For the text-containing cell, return its midpoint in [x, y] coordinate format. 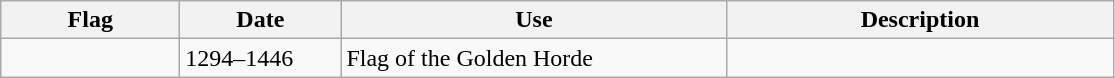
Description [920, 20]
Use [534, 20]
Flag of the Golden Horde [534, 58]
Flag [90, 20]
Date [260, 20]
1294–1446 [260, 58]
